Return (X, Y) of the center of cell containing provided text 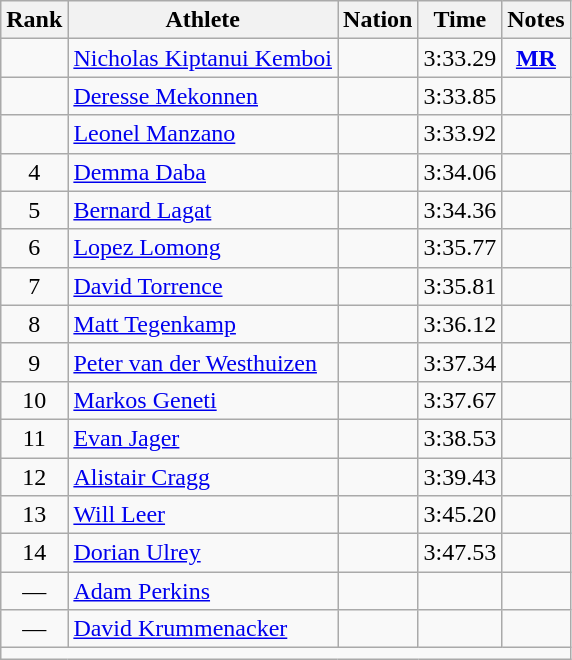
Adam Perkins (203, 591)
David Torrence (203, 286)
Deresse Mekonnen (203, 96)
Alistair Cragg (203, 477)
3:35.77 (460, 248)
MR (536, 58)
3:34.06 (460, 172)
David Krummenacker (203, 629)
Peter van der Westhuizen (203, 362)
Rank (34, 20)
Demma Daba (203, 172)
4 (34, 172)
Evan Jager (203, 438)
Athlete (203, 20)
Dorian Ulrey (203, 553)
3:39.43 (460, 477)
10 (34, 400)
Notes (536, 20)
3:37.67 (460, 400)
3:33.85 (460, 96)
3:35.81 (460, 286)
3:38.53 (460, 438)
Nicholas Kiptanui Kemboi (203, 58)
8 (34, 324)
Bernard Lagat (203, 210)
3:36.12 (460, 324)
5 (34, 210)
Matt Tegenkamp (203, 324)
13 (34, 515)
12 (34, 477)
Will Leer (203, 515)
7 (34, 286)
Time (460, 20)
Lopez Lomong (203, 248)
3:47.53 (460, 553)
9 (34, 362)
3:45.20 (460, 515)
Markos Geneti (203, 400)
11 (34, 438)
Leonel Manzano (203, 134)
3:33.92 (460, 134)
6 (34, 248)
14 (34, 553)
3:34.36 (460, 210)
3:33.29 (460, 58)
3:37.34 (460, 362)
Nation (378, 20)
